Capture the cell that displays the provided text and extract its (x, y) central coordinate. 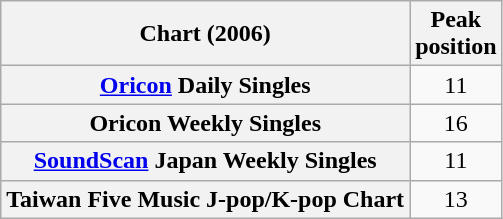
Oricon Daily Singles (206, 85)
13 (456, 199)
Oricon Weekly Singles (206, 123)
Taiwan Five Music J-pop/K-pop Chart (206, 199)
16 (456, 123)
Peakposition (456, 34)
SoundScan Japan Weekly Singles (206, 161)
Chart (2006) (206, 34)
